Determine the [x, y] coordinate at the center of the cell enclosing the given text.  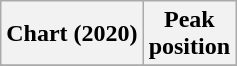
Chart (2020) [72, 34]
Peakposition [189, 34]
